For the text-containing cell, return its midpoint in [x, y] coordinate format. 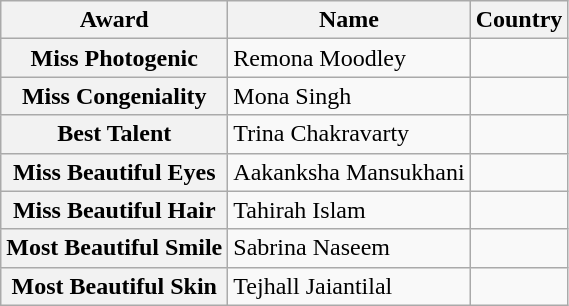
Miss Photogenic [114, 58]
Country [519, 20]
Tahirah Islam [349, 210]
Mona Singh [349, 96]
Aakanksha Mansukhani [349, 172]
Remona Moodley [349, 58]
Miss Beautiful Hair [114, 210]
Trina Chakravarty [349, 134]
Most Beautiful Smile [114, 248]
Tejhall Jaiantilal [349, 286]
Name [349, 20]
Miss Congeniality [114, 96]
Sabrina Naseem [349, 248]
Award [114, 20]
Best Talent [114, 134]
Miss Beautiful Eyes [114, 172]
Most Beautiful Skin [114, 286]
